Output the (x, y) coordinate of the center of the cell containing the given text.  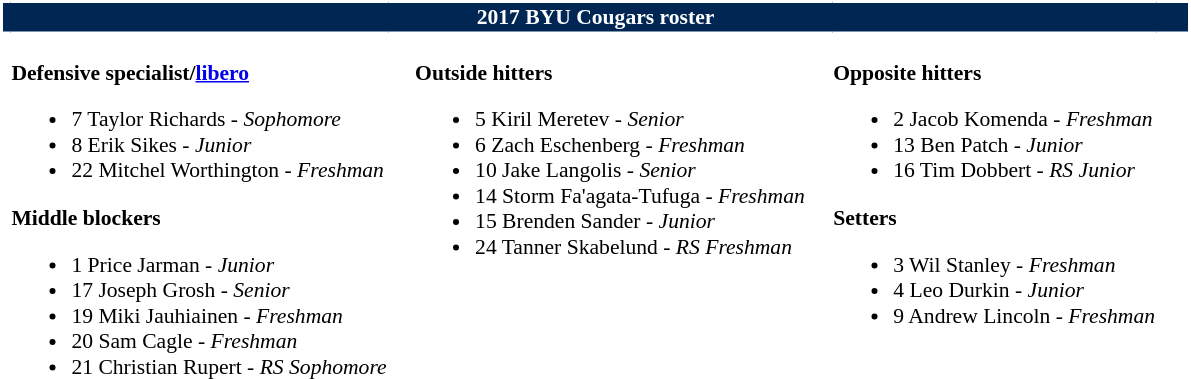
2017 BYU Cougars roster (596, 18)
